For the text-containing cell, return its midpoint in (x, y) coordinate format. 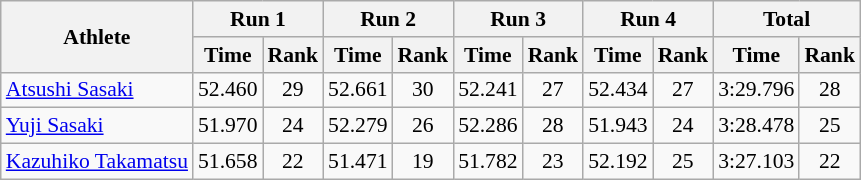
3:27.103 (756, 162)
23 (554, 162)
51.658 (228, 162)
Atsushi Sasaki (97, 90)
Run 2 (388, 19)
3:29.796 (756, 90)
Total (786, 19)
Yuji Sasaki (97, 126)
52.279 (358, 126)
51.970 (228, 126)
3:28.478 (756, 126)
52.241 (488, 90)
19 (424, 162)
Athlete (97, 36)
Kazuhiko Takamatsu (97, 162)
52.192 (618, 162)
52.661 (358, 90)
52.286 (488, 126)
51.471 (358, 162)
Run 4 (648, 19)
52.460 (228, 90)
Run 3 (518, 19)
26 (424, 126)
Run 1 (258, 19)
29 (292, 90)
52.434 (618, 90)
30 (424, 90)
51.943 (618, 126)
51.782 (488, 162)
